Search for the cell housing the specified text and yield its (X, Y) center coordinate. 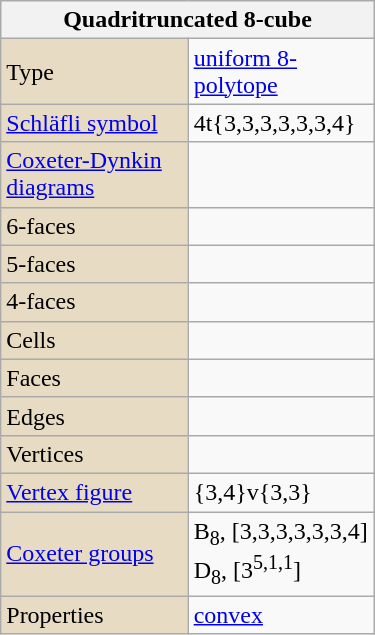
5-faces (94, 264)
Quadritruncated 8-cube (188, 20)
Vertex figure (94, 492)
Type (94, 72)
4t{3,3,3,3,3,3,4} (281, 123)
Properties (94, 615)
B8, [3,3,3,3,3,3,4]D8, [35,1,1] (281, 554)
uniform 8-polytope (281, 72)
Faces (94, 378)
convex (281, 615)
{3,4}v{3,3} (281, 492)
Cells (94, 340)
Coxeter-Dynkin diagrams (94, 174)
Coxeter groups (94, 554)
4-faces (94, 302)
Vertices (94, 454)
Schläfli symbol (94, 123)
6-faces (94, 226)
Edges (94, 416)
